Capture the cell that displays the provided text and extract its (x, y) central coordinate. 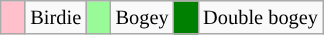
Birdie (56, 17)
Bogey (142, 17)
Double bogey (260, 17)
